Scan for the cell matching the given text and deliver its [x, y] coordinate at center. 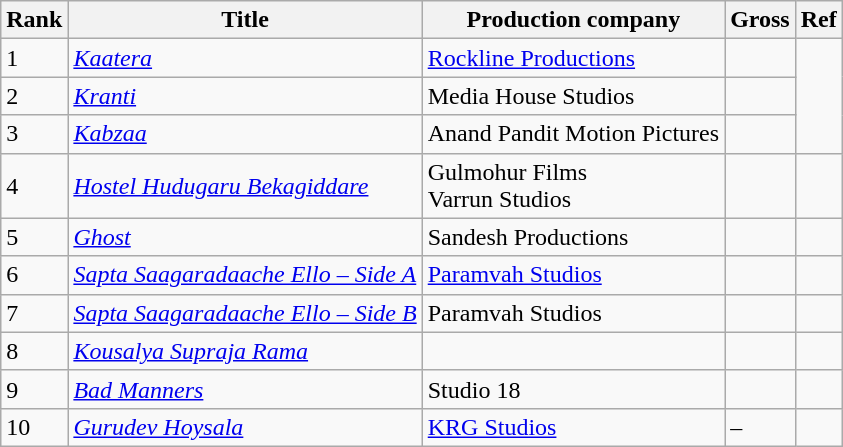
KRG Studios [573, 427]
Kabzaa [245, 134]
5 [34, 237]
Kaatera [245, 58]
Sapta Saagaradaache Ello – Side A [245, 275]
10 [34, 427]
Kousalya Supraja Rama [245, 351]
2 [34, 96]
7 [34, 313]
Ref [818, 20]
Title [245, 20]
Studio 18 [573, 389]
Bad Manners [245, 389]
8 [34, 351]
Rockline Productions [573, 58]
– [760, 427]
Hostel Hudugaru Bekagiddare [245, 186]
Ghost [245, 237]
4 [34, 186]
1 [34, 58]
Gulmohur FilmsVarrun Studios [573, 186]
Sapta Saagaradaache Ello – Side B [245, 313]
Gurudev Hoysala [245, 427]
Sandesh Productions [573, 237]
Gross [760, 20]
Media House Studios [573, 96]
Kranti [245, 96]
Rank [34, 20]
6 [34, 275]
3 [34, 134]
Anand Pandit Motion Pictures [573, 134]
9 [34, 389]
Production company [573, 20]
